Find where the given text appears and provide that cell's center as [x, y] coordinate. 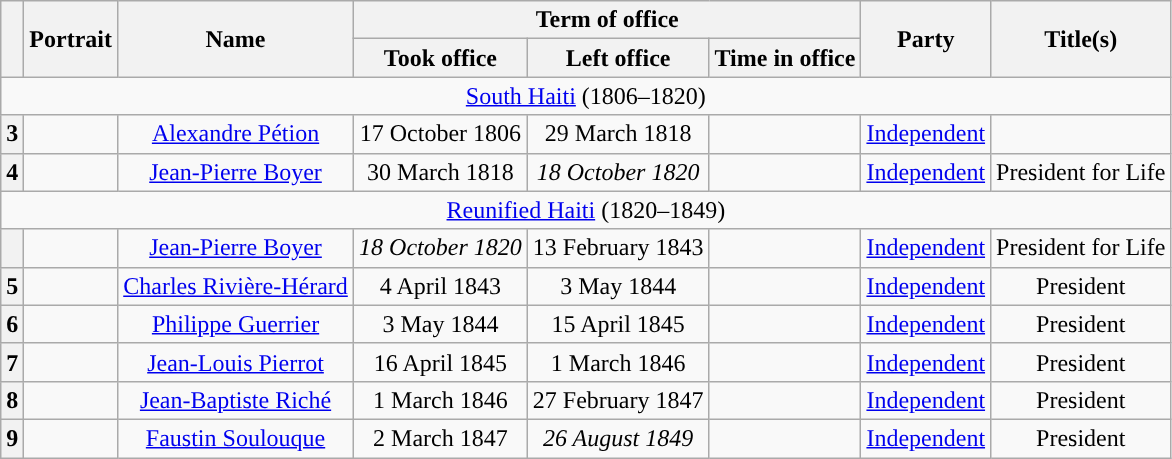
16 April 1845 [441, 362]
Philippe Guerrier [235, 324]
Alexandre Pétion [235, 134]
Title(s) [1081, 39]
7 [12, 362]
Jean-Louis Pierrot [235, 362]
Charles Rivière-Hérard [235, 286]
Term of office [608, 20]
8 [12, 400]
5 [12, 286]
4 [12, 172]
Took office [441, 58]
6 [12, 324]
Jean-Baptiste Riché [235, 400]
30 March 1818 [441, 172]
15 April 1845 [618, 324]
17 October 1806 [441, 134]
Party [926, 39]
Time in office [785, 58]
4 April 1843 [441, 286]
9 [12, 438]
2 March 1847 [441, 438]
13 February 1843 [618, 248]
Name [235, 39]
Left office [618, 58]
27 February 1847 [618, 400]
Portrait [71, 39]
26 August 1849 [618, 438]
29 March 1818 [618, 134]
Reunified Haiti (1820–1849) [586, 210]
Faustin Soulouque [235, 438]
South Haiti (1806–1820) [586, 96]
3 [12, 134]
